Output the [X, Y] coordinate of the center of the cell containing the given text.  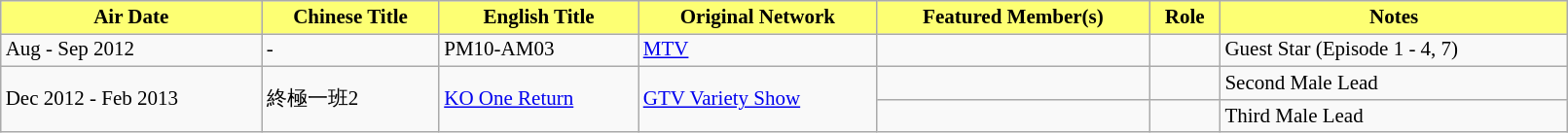
Aug - Sep 2012 [131, 50]
Role [1185, 17]
Featured Member(s) [1013, 17]
Second Male Lead [1394, 83]
MTV [757, 50]
English Title [539, 17]
Dec 2012 - Feb 2013 [131, 100]
Air Date [131, 17]
終極一班2 [350, 100]
Guest Star (Episode 1 - 4, 7) [1394, 50]
Original Network [757, 17]
Third Male Lead [1394, 116]
GTV Variety Show [757, 100]
PM10-AM03 [539, 50]
Chinese Title [350, 17]
KO One Return [539, 100]
Notes [1394, 17]
- [350, 50]
